From the cell containing the given text, extract its center point as (X, Y) coordinate. 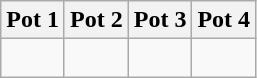
Pot 2 (96, 20)
Pot 1 (33, 20)
Pot 3 (160, 20)
Pot 4 (224, 20)
